For the text-containing cell, return its midpoint in (x, y) coordinate format. 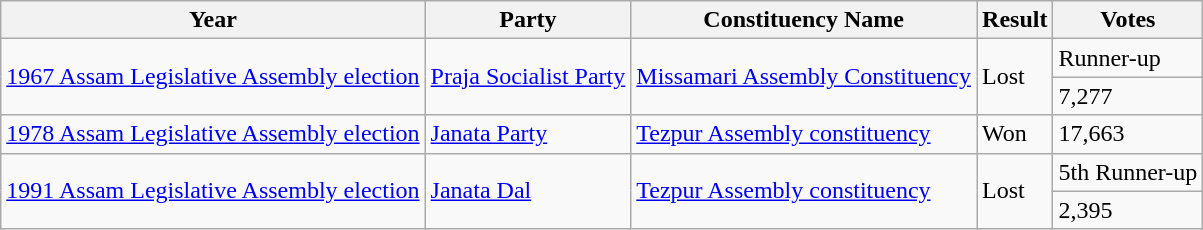
Praja Socialist Party (528, 77)
Won (1015, 134)
Runner-up (1128, 58)
Year (213, 20)
Janata Dal (528, 191)
7,277 (1128, 96)
5th Runner-up (1128, 172)
Party (528, 20)
Votes (1128, 20)
1991 Assam Legislative Assembly election (213, 191)
2,395 (1128, 210)
Result (1015, 20)
1967 Assam Legislative Assembly election (213, 77)
17,663 (1128, 134)
Missamari Assembly Constituency (804, 77)
1978 Assam Legislative Assembly election (213, 134)
Constituency Name (804, 20)
Janata Party (528, 134)
